Identify which cell holds the provided text, then report its (X, Y) central coordinate. 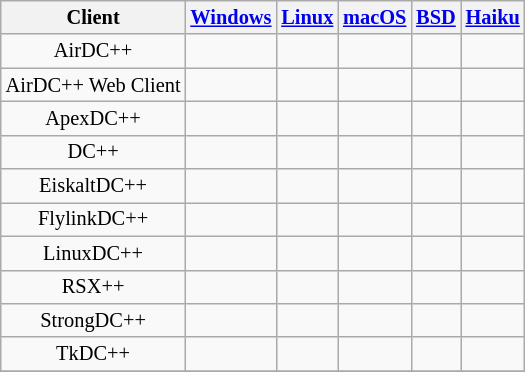
RSX++ (94, 287)
ApexDC++ (94, 118)
AirDC++ (94, 51)
StrongDC++ (94, 320)
FlylinkDC++ (94, 219)
Client (94, 17)
DC++ (94, 152)
Windows (230, 17)
TkDC++ (94, 354)
LinuxDC++ (94, 253)
BSD (436, 17)
EiskaltDC++ (94, 186)
macOS (374, 17)
Haiku (493, 17)
AirDC++ Web Client (94, 85)
Linux (307, 17)
